Search for the cell housing the specified text and yield its (x, y) center coordinate. 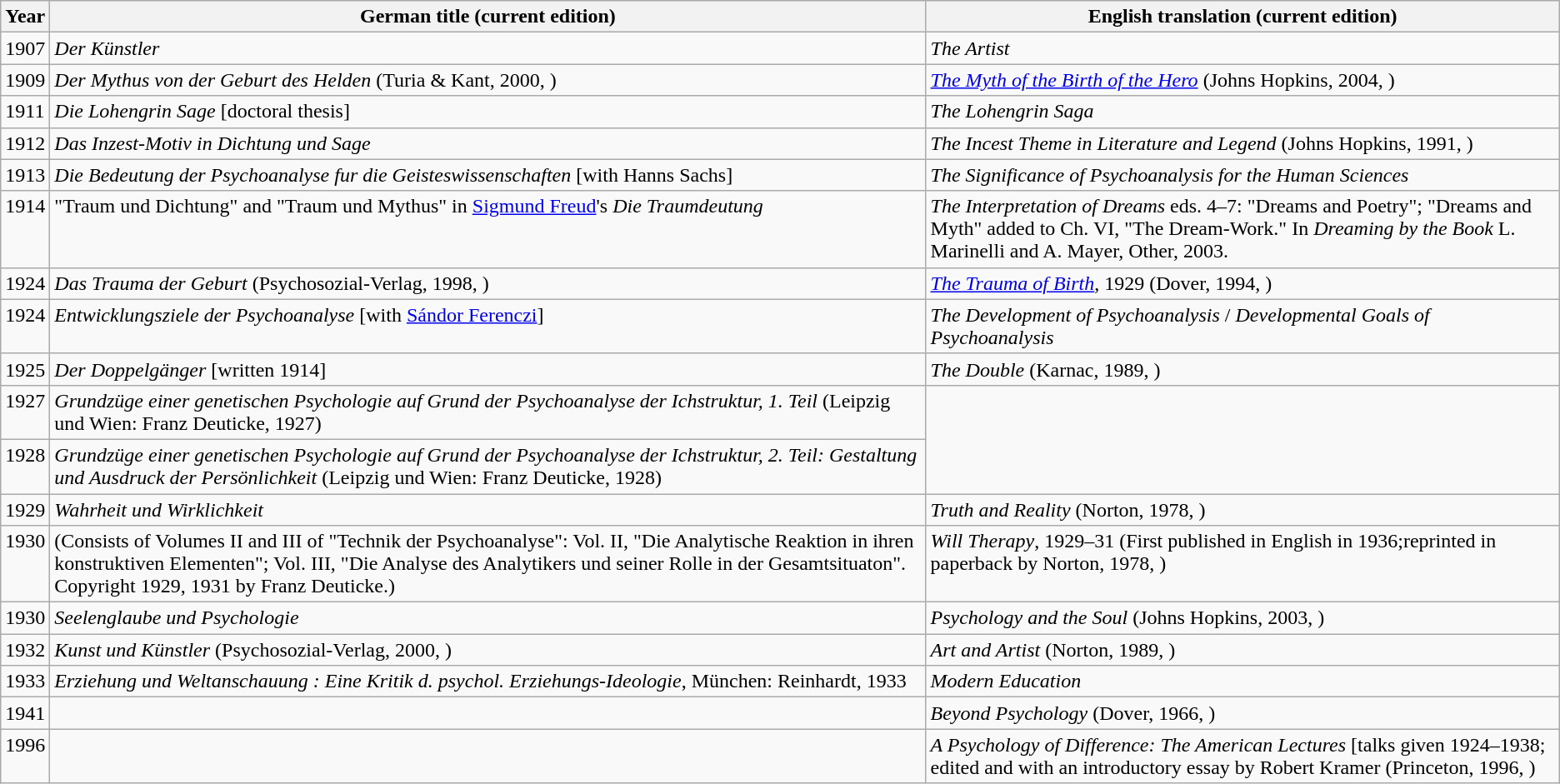
1912 (25, 143)
Der Künstler (488, 48)
1996 (25, 757)
Das Trauma der Geburt (Psychosozial-Verlag, 1998, ) (488, 283)
1932 (25, 650)
Der Mythus von der Geburt des Helden (Turia & Kant, 2000, ) (488, 80)
Wahrheit und Wirklichkeit (488, 509)
The Double (Karnac, 1989, ) (1242, 369)
1909 (25, 80)
1911 (25, 112)
Die Bedeutung der Psychoanalyse fur die Geisteswissenschaften [with Hanns Sachs] (488, 175)
Die Lohengrin Sage [doctoral thesis] (488, 112)
A Psychology of Difference: The American Lectures [talks given 1924–1938; edited and with an introductory essay by Robert Kramer (Princeton, 1996, ) (1242, 757)
1913 (25, 175)
Year (25, 17)
1914 (25, 229)
The Significance of Psychoanalysis for the Human Sciences (1242, 175)
"Traum und Dichtung" and "Traum und Mythus" in Sigmund Freud's Die Traumdeutung (488, 229)
1927 (25, 412)
The Incest Theme in Literature and Legend (Johns Hopkins, 1991, ) (1242, 143)
1929 (25, 509)
Seelenglaube und Psychologie (488, 618)
1941 (25, 713)
German title (current edition) (488, 17)
The Development of Psychoanalysis / Developmental Goals of Psychoanalysis (1242, 327)
English translation (current edition) (1242, 17)
Das Inzest-Motiv in Dichtung und Sage (488, 143)
Der Doppelgänger [written 1914] (488, 369)
Modern Education (1242, 682)
Erziehung und Weltanschauung : Eine Kritik d. psychol. Erziehungs-Ideologie, München: Reinhardt, 1933 (488, 682)
Kunst und Künstler (Psychosozial-Verlag, 2000, ) (488, 650)
1925 (25, 369)
1928 (25, 467)
1933 (25, 682)
Entwicklungsziele der Psychoanalyse [with Sándor Ferenczi] (488, 327)
Beyond Psychology (Dover, 1966, ) (1242, 713)
Art and Artist (Norton, 1989, ) (1242, 650)
Will Therapy, 1929–31 (First published in English in 1936;reprinted in paperback by Norton, 1978, ) (1242, 564)
The Lohengrin Saga (1242, 112)
The Artist (1242, 48)
Psychology and the Soul (Johns Hopkins, 2003, ) (1242, 618)
Truth and Reality (Norton, 1978, ) (1242, 509)
Grundzüge einer genetischen Psychologie auf Grund der Psychoanalyse der Ichstruktur, 1. Teil (Leipzig und Wien: Franz Deuticke, 1927) (488, 412)
The Myth of the Birth of the Hero (Johns Hopkins, 2004, ) (1242, 80)
The Trauma of Birth, 1929 (Dover, 1994, ) (1242, 283)
1907 (25, 48)
